For the text-containing cell, return its midpoint in (x, y) coordinate format. 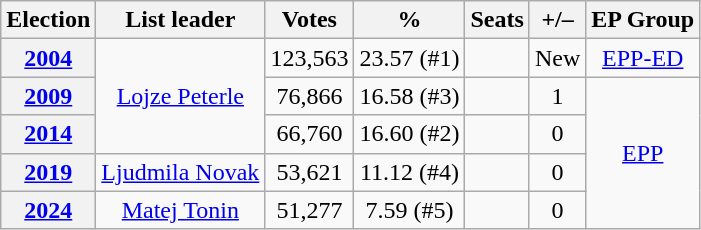
EPP-ED (643, 58)
53,621 (310, 172)
2019 (48, 172)
2024 (48, 210)
List leader (180, 20)
51,277 (310, 210)
EPP (643, 153)
1 (557, 96)
16.58 (#3) (410, 96)
23.57 (#1) (410, 58)
2009 (48, 96)
7.59 (#5) (410, 210)
EP Group (643, 20)
Matej Tonin (180, 210)
66,760 (310, 134)
16.60 (#2) (410, 134)
11.12 (#4) (410, 172)
Lojze Peterle (180, 96)
New (557, 58)
Seats (497, 20)
2014 (48, 134)
123,563 (310, 58)
Ljudmila Novak (180, 172)
% (410, 20)
Election (48, 20)
2004 (48, 58)
76,866 (310, 96)
Votes (310, 20)
+/– (557, 20)
